Output the [X, Y] coordinate of the center of the cell containing the given text.  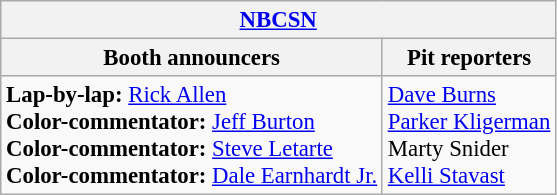
NBCSN [278, 20]
Lap-by-lap: Rick AllenColor-commentator: Jeff BurtonColor-commentator: Steve LetarteColor-commentator: Dale Earnhardt Jr. [192, 136]
Pit reporters [468, 58]
Booth announcers [192, 58]
Dave BurnsParker KligermanMarty SniderKelli Stavast [468, 136]
